Output the [X, Y] coordinate of the center of the cell containing the given text.  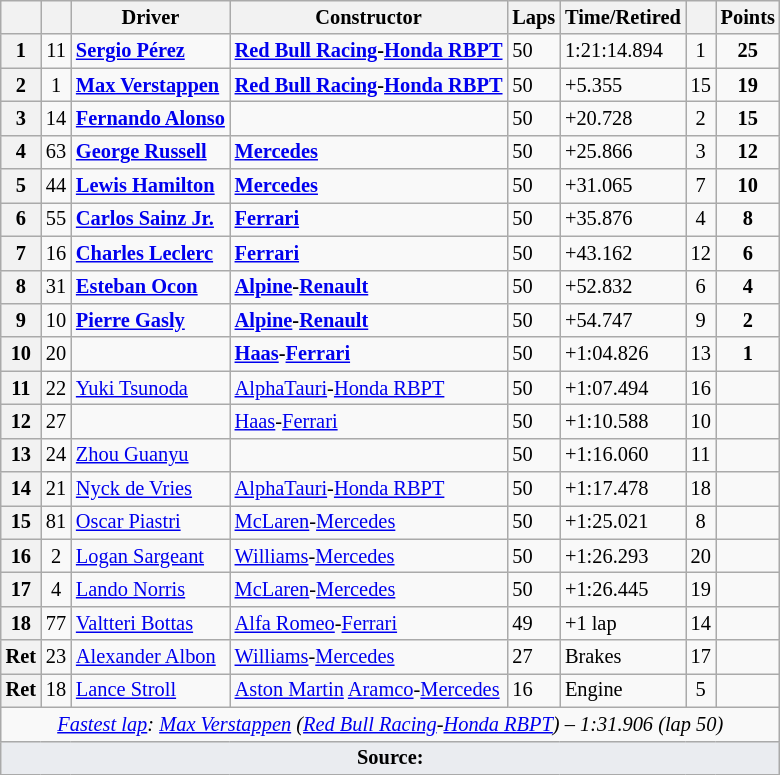
Esteban Ocon [150, 287]
+1:26.293 [623, 556]
Sergio Pérez [150, 51]
Nyck de Vries [150, 489]
Constructor [369, 17]
Fastest lap: Max Verstappen (Red Bull Racing-Honda RBPT) – 1:31.906 (lap 50) [390, 724]
+35.876 [623, 219]
Pierre Gasly [150, 320]
Brakes [623, 657]
Alexander Albon [150, 657]
Laps [534, 17]
Engine [623, 690]
63 [56, 152]
31 [56, 287]
+1:25.021 [623, 522]
Zhou Guanyu [150, 455]
+54.747 [623, 320]
+31.065 [623, 186]
44 [56, 186]
Lando Norris [150, 589]
Source: [390, 758]
+1:04.826 [623, 354]
Lance Stroll [150, 690]
+1 lap [623, 623]
Charles Leclerc [150, 253]
Oscar Piastri [150, 522]
1:21:14.894 [623, 51]
Driver [150, 17]
21 [56, 489]
81 [56, 522]
49 [534, 623]
Yuki Tsunoda [150, 388]
George Russell [150, 152]
77 [56, 623]
25 [748, 51]
Lewis Hamilton [150, 186]
Valtteri Bottas [150, 623]
+52.832 [623, 287]
Carlos Sainz Jr. [150, 219]
Logan Sargeant [150, 556]
+43.162 [623, 253]
+1:17.478 [623, 489]
+25.866 [623, 152]
+20.728 [623, 118]
Max Verstappen [150, 85]
+1:26.445 [623, 589]
Alfa Romeo-Ferrari [369, 623]
Time/Retired [623, 17]
Points [748, 17]
Fernando Alonso [150, 118]
22 [56, 388]
+1:16.060 [623, 455]
+5.355 [623, 85]
+1:07.494 [623, 388]
Aston Martin Aramco-Mercedes [369, 690]
23 [56, 657]
55 [56, 219]
+1:10.588 [623, 421]
24 [56, 455]
